Detect which cell encompasses the target text, then output its [x, y] center coordinate. 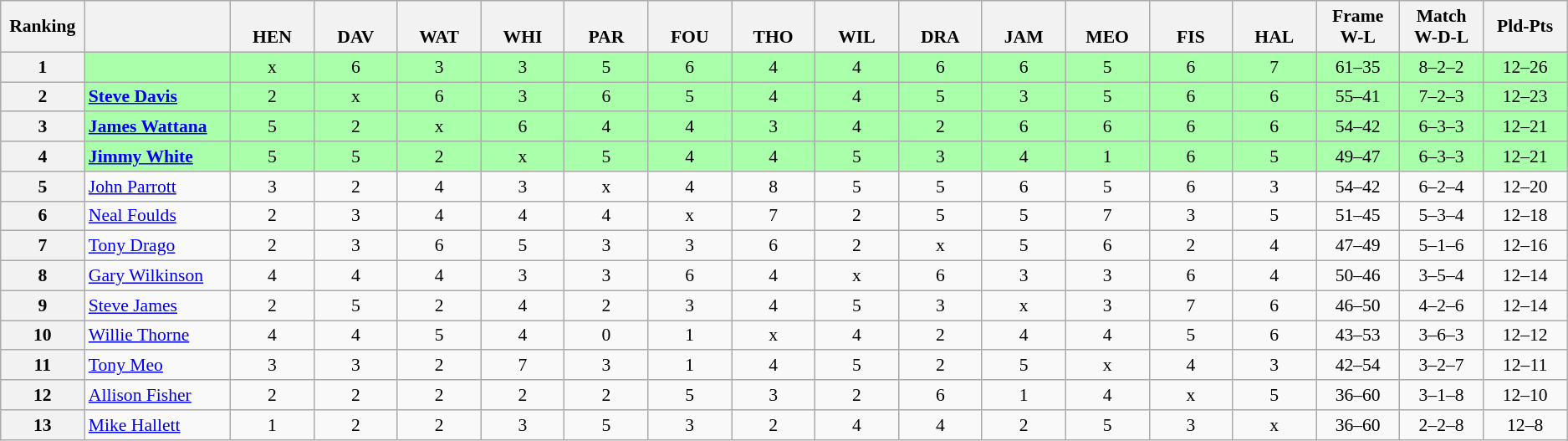
PAR [606, 27]
3–5–4 [1442, 276]
12 [43, 395]
FrameW-L [1358, 27]
43–53 [1358, 336]
12–18 [1525, 216]
Mike Hallett [157, 425]
0 [606, 336]
5–1–6 [1442, 246]
12–20 [1525, 187]
Steve Davis [157, 97]
12–10 [1525, 395]
THO [774, 27]
WAT [439, 27]
Gary Wilkinson [157, 276]
12–11 [1525, 366]
12–23 [1525, 97]
Steve James [157, 305]
FOU [690, 27]
49–47 [1358, 156]
12–26 [1525, 67]
13 [43, 425]
MEO [1107, 27]
WIL [857, 27]
10 [43, 336]
DRA [940, 27]
4–2–6 [1442, 305]
47–49 [1358, 246]
12–12 [1525, 336]
Jimmy White [157, 156]
WHI [523, 27]
51–45 [1358, 216]
Tony Drago [157, 246]
Neal Foulds [157, 216]
2–2–8 [1442, 425]
John Parrott [157, 187]
55–41 [1358, 97]
8–2–2 [1442, 67]
12–16 [1525, 246]
5–3–4 [1442, 216]
46–50 [1358, 305]
3–1–8 [1442, 395]
James Wattana [157, 127]
11 [43, 366]
9 [43, 305]
12–8 [1525, 425]
Tony Meo [157, 366]
MatchW-D-L [1442, 27]
Allison Fisher [157, 395]
61–35 [1358, 67]
FIS [1191, 27]
DAV [355, 27]
6–2–4 [1442, 187]
Ranking [43, 27]
3–2–7 [1442, 366]
42–54 [1358, 366]
50–46 [1358, 276]
Pld-Pts [1525, 27]
3–6–3 [1442, 336]
HEN [272, 27]
7–2–3 [1442, 97]
HAL [1274, 27]
JAM [1024, 27]
Willie Thorne [157, 336]
